Scan for the cell matching the given text and deliver its [X, Y] coordinate at center. 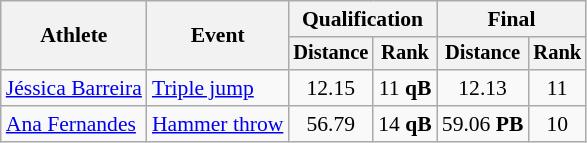
14 qB [405, 124]
Event [218, 36]
Hammer throw [218, 124]
Final [512, 19]
11 [557, 88]
Jéssica Barreira [74, 88]
56.79 [330, 124]
11 qB [405, 88]
Qualification [362, 19]
10 [557, 124]
12.13 [483, 88]
12.15 [330, 88]
Triple jump [218, 88]
Athlete [74, 36]
Ana Fernandes [74, 124]
59.06 PB [483, 124]
